Find where the given text appears and provide that cell's center as (X, Y) coordinate. 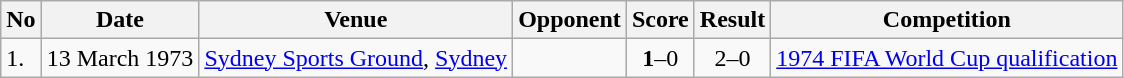
Venue (356, 20)
Competition (947, 20)
1974 FIFA World Cup qualification (947, 58)
13 March 1973 (120, 58)
Result (732, 20)
Date (120, 20)
1. (21, 58)
Score (660, 20)
Opponent (570, 20)
Sydney Sports Ground, Sydney (356, 58)
1–0 (660, 58)
2–0 (732, 58)
No (21, 20)
